Output the (x, y) coordinate of the center of the cell containing the given text.  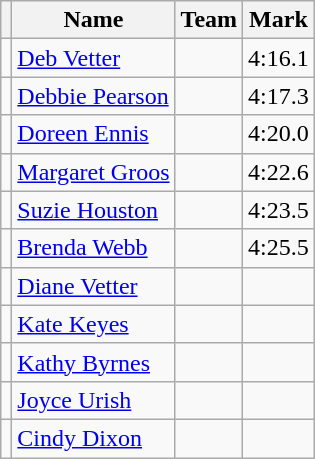
Brenda Webb (94, 248)
Margaret Groos (94, 172)
Cindy Dixon (94, 438)
Mark (279, 20)
4:25.5 (279, 248)
4:16.1 (279, 58)
Name (94, 20)
Suzie Houston (94, 210)
4:17.3 (279, 96)
Team (209, 20)
Joyce Urish (94, 400)
4:22.6 (279, 172)
Kate Keyes (94, 324)
Debbie Pearson (94, 96)
Diane Vetter (94, 286)
Deb Vetter (94, 58)
4:20.0 (279, 134)
Kathy Byrnes (94, 362)
4:23.5 (279, 210)
Doreen Ennis (94, 134)
